Output the (X, Y) coordinate of the center of the cell containing the given text.  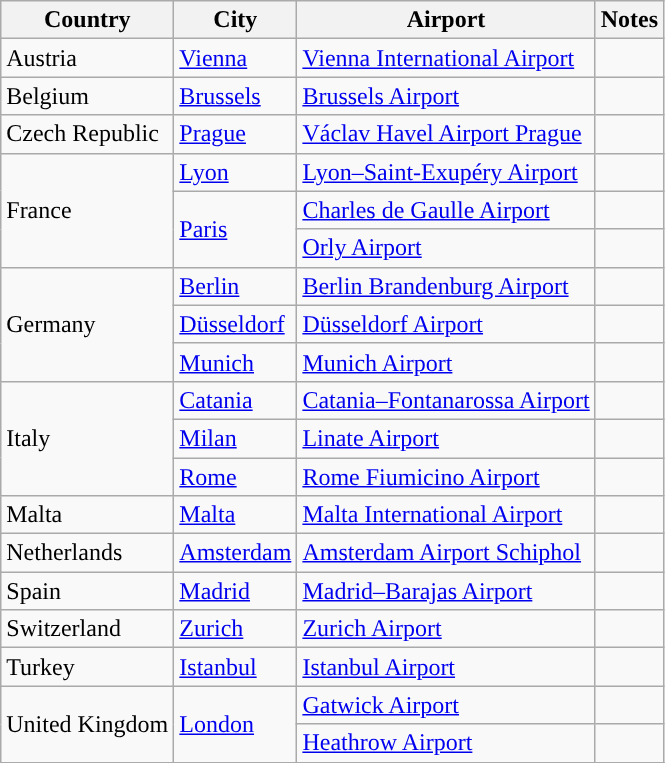
Zurich Airport (446, 629)
Prague (236, 134)
Airport (446, 20)
Paris (236, 229)
Netherlands (88, 553)
Czech Republic (88, 134)
Vienna International Airport (446, 58)
Belgium (88, 96)
Turkey (88, 667)
Italy (88, 438)
Austria (88, 58)
Istanbul Airport (446, 667)
United Kingdom (88, 724)
Madrid–Barajas Airport (446, 591)
Vienna (236, 58)
Spain (88, 591)
Brussels Airport (446, 96)
Lyon (236, 172)
Munich (236, 362)
Linate Airport (446, 438)
Lyon–Saint-Exupéry Airport (446, 172)
Zurich (236, 629)
Rome (236, 477)
Country (88, 20)
Notes (629, 20)
Heathrow Airport (446, 743)
Malta International Airport (446, 515)
Istanbul (236, 667)
Václav Havel Airport Prague (446, 134)
Gatwick Airport (446, 705)
Catania (236, 400)
Munich Airport (446, 362)
Rome Fiumicino Airport (446, 477)
Orly Airport (446, 248)
France (88, 210)
Berlin (236, 286)
Germany (88, 324)
Berlin Brandenburg Airport (446, 286)
London (236, 724)
Charles de Gaulle Airport (446, 210)
Amsterdam Airport Schiphol (446, 553)
Brussels (236, 96)
Amsterdam (236, 553)
City (236, 20)
Catania–Fontanarossa Airport (446, 400)
Madrid (236, 591)
Düsseldorf Airport (446, 324)
Düsseldorf (236, 324)
Switzerland (88, 629)
Milan (236, 438)
